Locate the cell with the specified text and output its [X, Y] center coordinate. 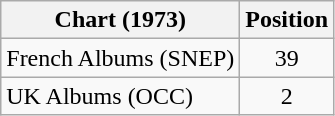
Chart (1973) [120, 20]
French Albums (SNEP) [120, 58]
UK Albums (OCC) [120, 96]
2 [287, 96]
Position [287, 20]
39 [287, 58]
